Search for the cell housing the specified text and yield its (X, Y) center coordinate. 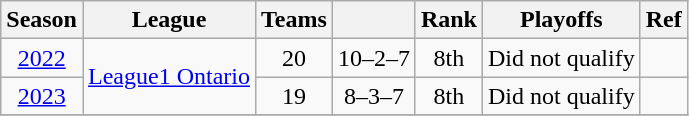
Ref (664, 20)
League1 Ontario (168, 77)
League (168, 20)
Playoffs (562, 20)
20 (294, 58)
2023 (42, 96)
Rank (448, 20)
10–2–7 (374, 58)
8–3–7 (374, 96)
Season (42, 20)
Teams (294, 20)
2022 (42, 58)
19 (294, 96)
